For the text-containing cell, return its midpoint in (X, Y) coordinate format. 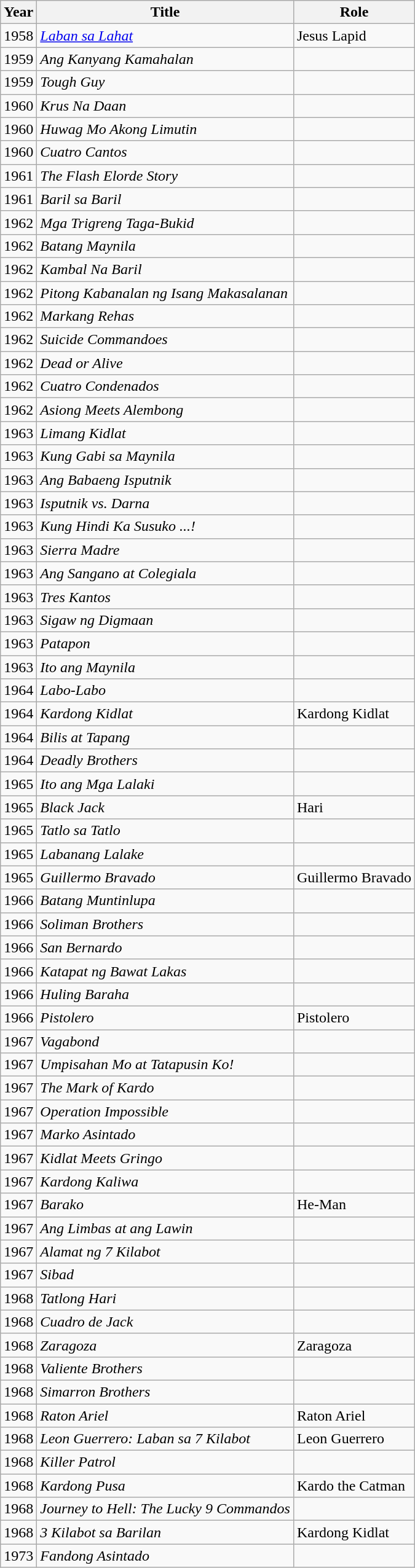
Kambal Na Baril (165, 269)
Huling Baraha (165, 994)
Labanang Lalake (165, 854)
1973 (18, 1556)
The Mark of Kardo (165, 1088)
Isputnik vs. Darna (165, 503)
Ito ang Maynila (165, 667)
Soliman Brothers (165, 924)
Baril sa Baril (165, 199)
Tough Guy (165, 82)
Valiente Brothers (165, 1368)
Ito ang Mga Lalaki (165, 784)
Hari (354, 807)
Huwag Mo Akong Limutin (165, 129)
Bilis at Tapang (165, 737)
Tres Kantos (165, 597)
3 Kilabot sa Barilan (165, 1532)
Ang Limbas at ang Lawin (165, 1228)
Batang Muntinlupa (165, 901)
Markang Rehas (165, 316)
Cuatro Cantos (165, 152)
Labo-Labo (165, 691)
Kardong Kaliwa (165, 1182)
Leon Guerrero (354, 1439)
Barako (165, 1205)
Kung Gabi sa Maynila (165, 457)
1958 (18, 36)
Kardong Pusa (165, 1486)
Black Jack (165, 807)
Kidlat Meets Gringo (165, 1158)
Deadly Brothers (165, 761)
Pitong Kabanalan ng Isang Makasalanan (165, 293)
Operation Impossible (165, 1111)
San Bernardo (165, 947)
Dead or Alive (165, 363)
Patapon (165, 643)
Suicide Commandoes (165, 340)
Katapat ng Bawat Lakas (165, 971)
Cuadro de Jack (165, 1322)
Fandong Asintado (165, 1556)
Year (18, 12)
Journey to Hell: The Lucky 9 Commandos (165, 1509)
Krus Na Daan (165, 106)
Tatlong Hari (165, 1298)
Kardo the Catman (354, 1486)
Kung Hindi Ka Susuko ...! (165, 527)
Umpisahan Mo at Tatapusin Ko! (165, 1065)
Leon Guerrero: Laban sa 7 Kilabot (165, 1439)
Ang Babaeng Isputnik (165, 480)
Vagabond (165, 1041)
Marko Asintado (165, 1135)
He-Man (354, 1205)
Jesus Lapid (354, 36)
Batang Maynila (165, 246)
Killer Patrol (165, 1462)
Ang Kanyang Kamahalan (165, 59)
Simarron Brothers (165, 1392)
Tatlo sa Tatlo (165, 831)
Role (354, 12)
Limang Kidlat (165, 433)
Laban sa Lahat (165, 36)
Title (165, 12)
Sibad (165, 1275)
Cuatro Condenados (165, 386)
Mga Trigreng Taga-Bukid (165, 222)
Asiong Meets Alembong (165, 410)
The Flash Elorde Story (165, 176)
Alamat ng 7 Kilabot (165, 1252)
Sierra Madre (165, 550)
Ang Sangano at Colegiala (165, 573)
Sigaw ng Digmaan (165, 620)
